Return [x, y] of the center of cell containing provided text 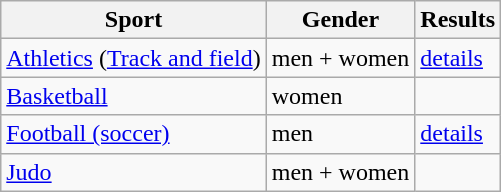
Gender [340, 20]
Basketball [134, 96]
Judo [134, 172]
Sport [134, 20]
men [340, 134]
Athletics (Track and field) [134, 58]
Results [458, 20]
Football (soccer) [134, 134]
women [340, 96]
